Capture the cell that displays the provided text and extract its (X, Y) central coordinate. 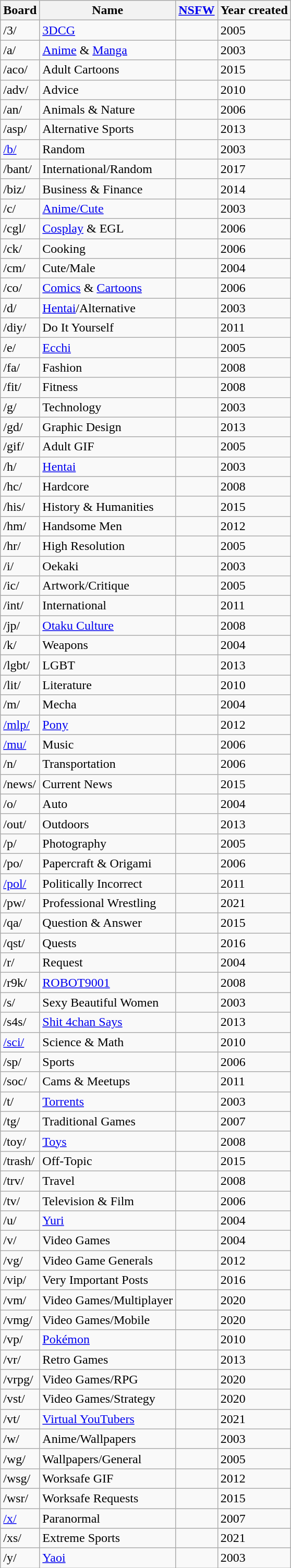
Adult GIF (107, 447)
/a/ (20, 50)
/trv/ (20, 1181)
Professional Wrestling (107, 903)
/vt/ (20, 1419)
/mlp/ (20, 725)
Video Games/Mobile (107, 1320)
International/Random (107, 169)
Random (107, 149)
/jp/ (20, 626)
Auto (107, 804)
Comics & Cartoons (107, 288)
Cooking (107, 249)
Video Game Generals (107, 1260)
Advice (107, 90)
Anime/Wallpapers (107, 1439)
Sexy Beautiful Women (107, 1002)
Worksafe GIF (107, 1478)
Anime/Cute (107, 209)
/t/ (20, 1101)
Virtual YouTubers (107, 1419)
/p/ (20, 843)
/hc/ (20, 486)
LGBT (107, 665)
Handsome Men (107, 526)
/3/ (20, 30)
/s/ (20, 1002)
Otaku Culture (107, 626)
Mecha (107, 705)
/xs/ (20, 1538)
/k/ (20, 645)
/pw/ (20, 903)
/vrpg/ (20, 1379)
/i/ (20, 566)
/qa/ (20, 923)
Pokémon (107, 1340)
/d/ (20, 308)
/vp/ (20, 1340)
/tg/ (20, 1121)
Toys (107, 1141)
Extreme Sports (107, 1538)
Music (107, 744)
International (107, 606)
Paranormal (107, 1518)
Yuri (107, 1221)
Wallpapers/General (107, 1459)
Hentai/Alternative (107, 308)
NSFW (197, 10)
Shit 4chan Says (107, 1022)
Artwork/Critique (107, 586)
/po/ (20, 863)
Television & Film (107, 1200)
/w/ (20, 1439)
Business & Finance (107, 189)
Video Games (107, 1241)
/news/ (20, 784)
Politically Incorrect (107, 884)
/trash/ (20, 1161)
/diy/ (20, 328)
Cosplay & EGL (107, 228)
Torrents (107, 1101)
/out/ (20, 824)
/mu/ (20, 744)
/o/ (20, 804)
/vip/ (20, 1280)
Very Important Posts (107, 1280)
Board (20, 10)
Year created (254, 10)
Anime & Manga (107, 50)
/qst/ (20, 943)
High Resolution (107, 546)
/sp/ (20, 1062)
Quests (107, 943)
/s4s/ (20, 1022)
/r/ (20, 963)
/co/ (20, 288)
/tv/ (20, 1200)
Hentai (107, 467)
Cute/Male (107, 268)
/vmg/ (20, 1320)
/m/ (20, 705)
Yaoi (107, 1558)
Animals & Nature (107, 109)
Retro Games (107, 1359)
/soc/ (20, 1082)
/x/ (20, 1518)
Off-Topic (107, 1161)
/e/ (20, 348)
/vm/ (20, 1300)
/hm/ (20, 526)
/int/ (20, 606)
/b/ (20, 149)
Current News (107, 784)
Graphic Design (107, 427)
Traditional Games (107, 1121)
Pony (107, 725)
Ecchi (107, 348)
/cgl/ (20, 228)
/cm/ (20, 268)
/biz/ (20, 189)
/sci/ (20, 1042)
ROBOT9001 (107, 983)
Adult Cartoons (107, 70)
History & Humanities (107, 506)
Papercraft & Origami (107, 863)
/ck/ (20, 249)
/c/ (20, 209)
/bant/ (20, 169)
Question & Answer (107, 923)
Technology (107, 407)
Science & Math (107, 1042)
Name (107, 10)
/vst/ (20, 1399)
Hardcore (107, 486)
Weapons (107, 645)
Video Games/RPG (107, 1379)
/toy/ (20, 1141)
/fa/ (20, 367)
/vr/ (20, 1359)
Request (107, 963)
Photography (107, 843)
/g/ (20, 407)
/fit/ (20, 387)
/an/ (20, 109)
/wsg/ (20, 1478)
/r9k/ (20, 983)
Cams & Meetups (107, 1082)
/pol/ (20, 884)
/lgbt/ (20, 665)
Oekaki (107, 566)
/vg/ (20, 1260)
/wsr/ (20, 1498)
2017 (254, 169)
Travel (107, 1181)
Outdoors (107, 824)
/his/ (20, 506)
Fashion (107, 367)
/wg/ (20, 1459)
/gd/ (20, 427)
/asp/ (20, 129)
Sports (107, 1062)
/u/ (20, 1221)
Video Games/Multiplayer (107, 1300)
Literature (107, 685)
/n/ (20, 764)
/h/ (20, 467)
/hr/ (20, 546)
Video Games/Strategy (107, 1399)
Do It Yourself (107, 328)
/adv/ (20, 90)
/v/ (20, 1241)
Alternative Sports (107, 129)
/aco/ (20, 70)
3DCG (107, 30)
Worksafe Requests (107, 1498)
Transportation (107, 764)
/gif/ (20, 447)
2014 (254, 189)
/ic/ (20, 586)
/lit/ (20, 685)
Fitness (107, 387)
/y/ (20, 1558)
